Locate the cell with the specified text and output its [X, Y] center coordinate. 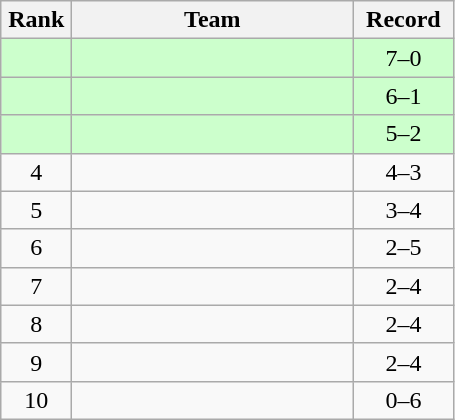
0–6 [404, 400]
10 [36, 400]
Record [404, 20]
4 [36, 172]
4–3 [404, 172]
6–1 [404, 96]
Team [212, 20]
5 [36, 210]
6 [36, 248]
7–0 [404, 58]
7 [36, 286]
5–2 [404, 134]
Rank [36, 20]
2–5 [404, 248]
8 [36, 324]
3–4 [404, 210]
9 [36, 362]
